Output the (X, Y) coordinate of the center of the cell containing the given text.  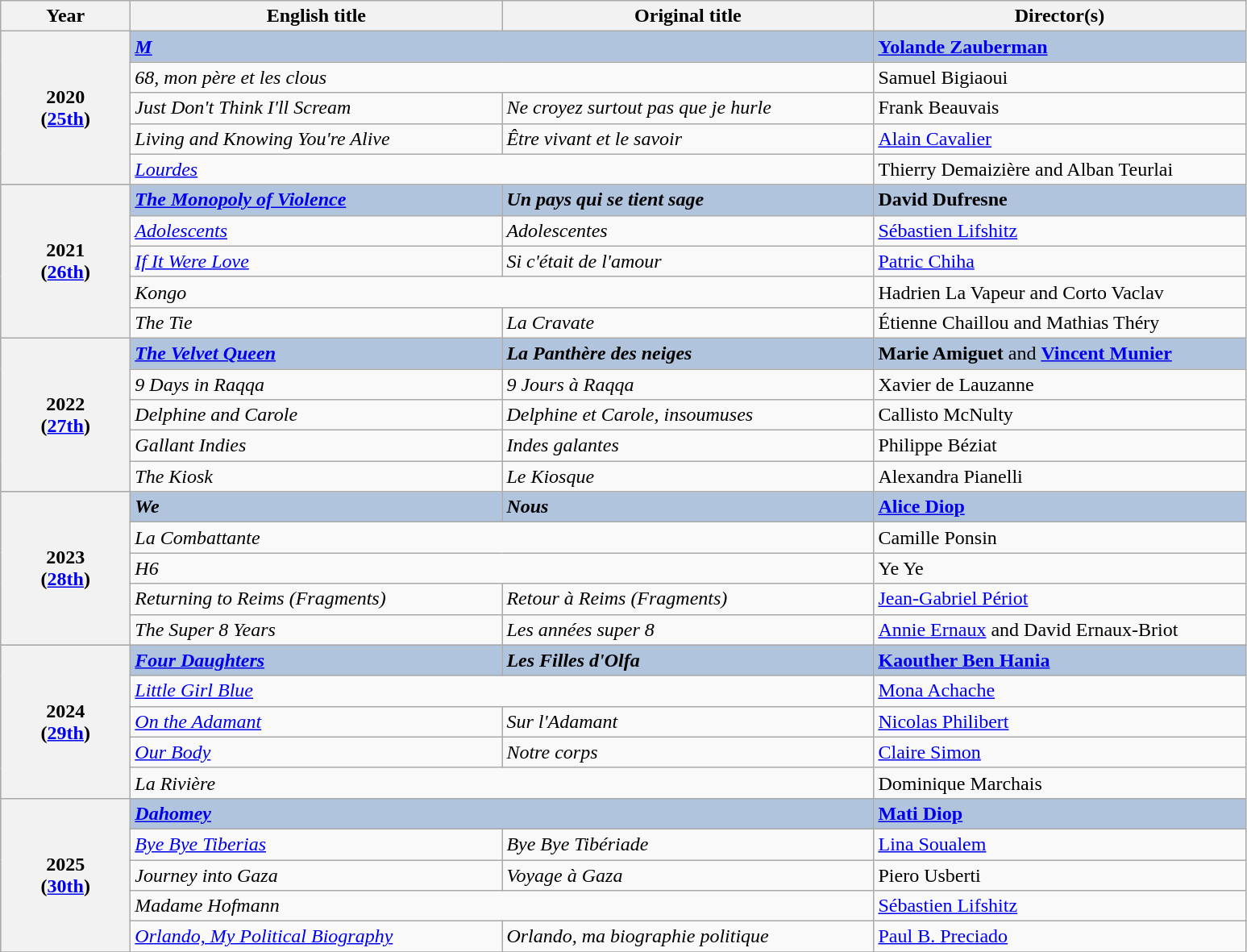
2021(26th) (66, 261)
H6 (502, 568)
Four Daughters (316, 660)
Alice Diop (1059, 507)
On the Adamant (316, 721)
Director(s) (1059, 16)
Callisto McNulty (1059, 415)
Xavier de Lauzanne (1059, 385)
Orlando, My Political Biography (316, 937)
The Super 8 Years (316, 630)
Piero Usberti (1059, 875)
Adolescentes (688, 231)
Annie Ernaux and David Ernaux-Briot (1059, 630)
Retour à Reims (Fragments) (688, 599)
English title (316, 16)
Samuel Bigiaoui (1059, 77)
2023(28th) (66, 568)
The Monopoly of Violence (316, 200)
David Dufresne (1059, 200)
Camille Ponsin (1059, 538)
La Combattante (502, 538)
Little Girl Blue (502, 691)
Hadrien La Vapeur and Corto Vaclav (1059, 292)
2025(30th) (66, 875)
La Cravate (688, 322)
La Rivière (502, 783)
Thierry Demaizière and Alban Teurlai (1059, 169)
68, mon père et les clous (502, 77)
Bye Bye Tibériade (688, 844)
Voyage à Gaza (688, 875)
The Kiosk (316, 476)
Les Filles d'Olfa (688, 660)
Bye Bye Tiberias (316, 844)
Patric Chiha (1059, 261)
9 Jours à Raqqa (688, 385)
Ne croyez surtout pas que je hurle (688, 108)
Our Body (316, 752)
Delphine et Carole, insoumuses (688, 415)
Indes galantes (688, 446)
2022(27th) (66, 414)
Un pays qui se tient sage (688, 200)
Paul B. Preciado (1059, 937)
9 Days in Raqqa (316, 385)
Dominique Marchais (1059, 783)
Philippe Béziat (1059, 446)
Original title (688, 16)
The Velvet Queen (316, 353)
Journey into Gaza (316, 875)
Mati Diop (1059, 813)
Delphine and Carole (316, 415)
Les années super 8 (688, 630)
Alain Cavalier (1059, 139)
La Panthère des neiges (688, 353)
Just Don't Think I'll Scream (316, 108)
Être vivant et le savoir (688, 139)
Kaouther Ben Hania (1059, 660)
Returning to Reims (Fragments) (316, 599)
Nicolas Philibert (1059, 721)
Gallant Indies (316, 446)
Lina Soualem (1059, 844)
Yolande Zauberman (1059, 47)
M (502, 47)
Kongo (502, 292)
Adolescents (316, 231)
Le Kiosque (688, 476)
Mona Achache (1059, 691)
Si c'était de l'amour (688, 261)
Jean-Gabriel Périot (1059, 599)
Alexandra Pianelli (1059, 476)
Lourdes (502, 169)
Frank Beauvais (1059, 108)
We (316, 507)
Dahomey (502, 813)
Marie Amiguet and Vincent Munier (1059, 353)
Nous (688, 507)
2024(29th) (66, 721)
Ye Ye (1059, 568)
Sur l'Adamant (688, 721)
Claire Simon (1059, 752)
Year (66, 16)
Living and Knowing You're Alive (316, 139)
Orlando, ma biographie politique (688, 937)
The Tie (316, 322)
Étienne Chaillou and Mathias Théry (1059, 322)
2020(25th) (66, 108)
If It Were Love (316, 261)
Madame Hofmann (502, 906)
Notre corps (688, 752)
